Identify which cell holds the provided text, then report its [x, y] central coordinate. 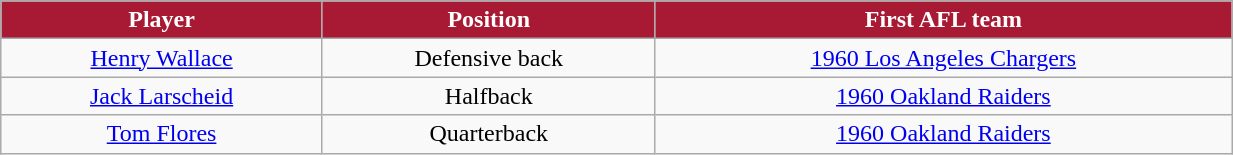
Halfback [488, 96]
Defensive back [488, 58]
Jack Larscheid [162, 96]
Quarterback [488, 134]
Position [488, 20]
1960 Los Angeles Chargers [943, 58]
Tom Flores [162, 134]
Henry Wallace [162, 58]
First AFL team [943, 20]
Player [162, 20]
